Locate the cell with the specified text and output its [X, Y] center coordinate. 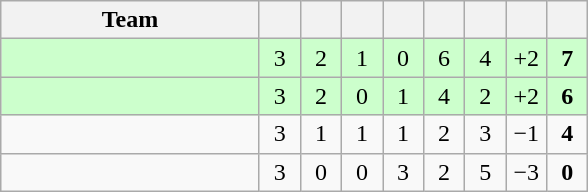
5 [486, 172]
7 [568, 58]
Team [130, 20]
−3 [526, 172]
−1 [526, 134]
